Determine the (X, Y) coordinate at the center of the cell enclosing the given text.  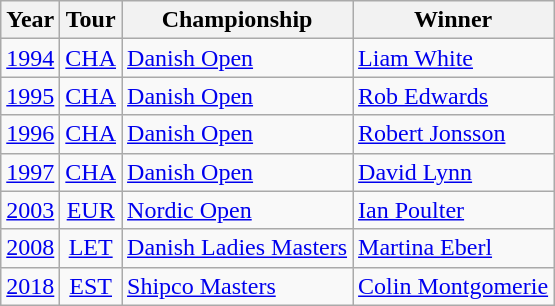
Danish Ladies Masters (238, 248)
Shipco Masters (238, 286)
2018 (30, 286)
1994 (30, 58)
Tour (91, 20)
Liam White (454, 58)
EST (91, 286)
Ian Poulter (454, 210)
2003 (30, 210)
David Lynn (454, 172)
1997 (30, 172)
Year (30, 20)
LET (91, 248)
2008 (30, 248)
1995 (30, 96)
Championship (238, 20)
Rob Edwards (454, 96)
1996 (30, 134)
Colin Montgomerie (454, 286)
Martina Eberl (454, 248)
Robert Jonsson (454, 134)
Nordic Open (238, 210)
EUR (91, 210)
Winner (454, 20)
